Determine the (x, y) coordinate at the center of the cell enclosing the given text.  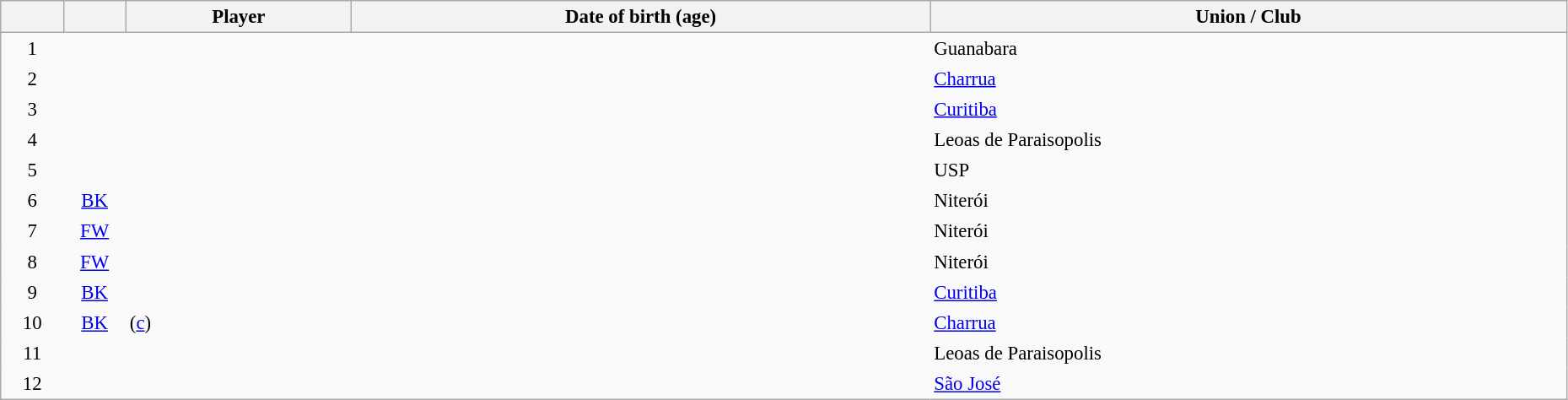
11 (32, 353)
12 (32, 383)
5 (32, 170)
USP (1248, 170)
7 (32, 231)
Date of birth (age) (640, 17)
9 (32, 292)
São José (1248, 383)
8 (32, 262)
(c) (238, 322)
1 (32, 49)
Guanabara (1248, 49)
3 (32, 109)
Union / Club (1248, 17)
4 (32, 140)
2 (32, 78)
Player (238, 17)
10 (32, 322)
6 (32, 201)
